Locate the cell with the specified text and output its [x, y] center coordinate. 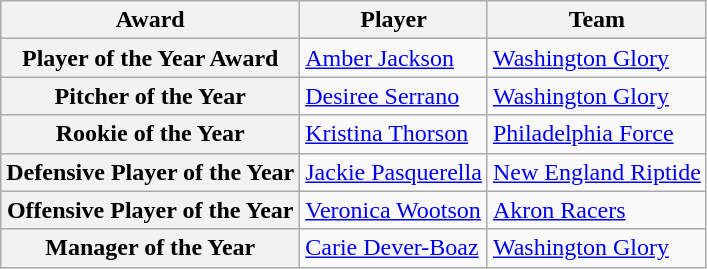
New England Riptide [596, 172]
Philadelphia Force [596, 134]
Kristina Thorson [394, 134]
Rookie of the Year [150, 134]
Team [596, 20]
Carie Dever-Boaz [394, 248]
Desiree Serrano [394, 96]
Manager of the Year [150, 248]
Veronica Wootson [394, 210]
Offensive Player of the Year [150, 210]
Player [394, 20]
Award [150, 20]
Jackie Pasquerella [394, 172]
Pitcher of the Year [150, 96]
Defensive Player of the Year [150, 172]
Akron Racers [596, 210]
Player of the Year Award [150, 58]
Amber Jackson [394, 58]
